Output the (x, y) coordinate of the center of the cell containing the given text.  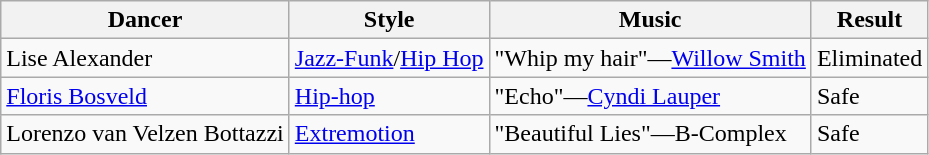
Jazz-Funk/Hip Hop (389, 58)
Music (650, 20)
Style (389, 20)
Hip-hop (389, 96)
Result (869, 20)
Lorenzo van Velzen Bottazzi (146, 134)
Lise Alexander (146, 58)
"Whip my hair"—Willow Smith (650, 58)
"Beautiful Lies"—B-Complex (650, 134)
Floris Bosveld (146, 96)
Dancer (146, 20)
Eliminated (869, 58)
Extremotion (389, 134)
"Echo"—Cyndi Lauper (650, 96)
